Locate the cell with the specified text and output its (X, Y) center coordinate. 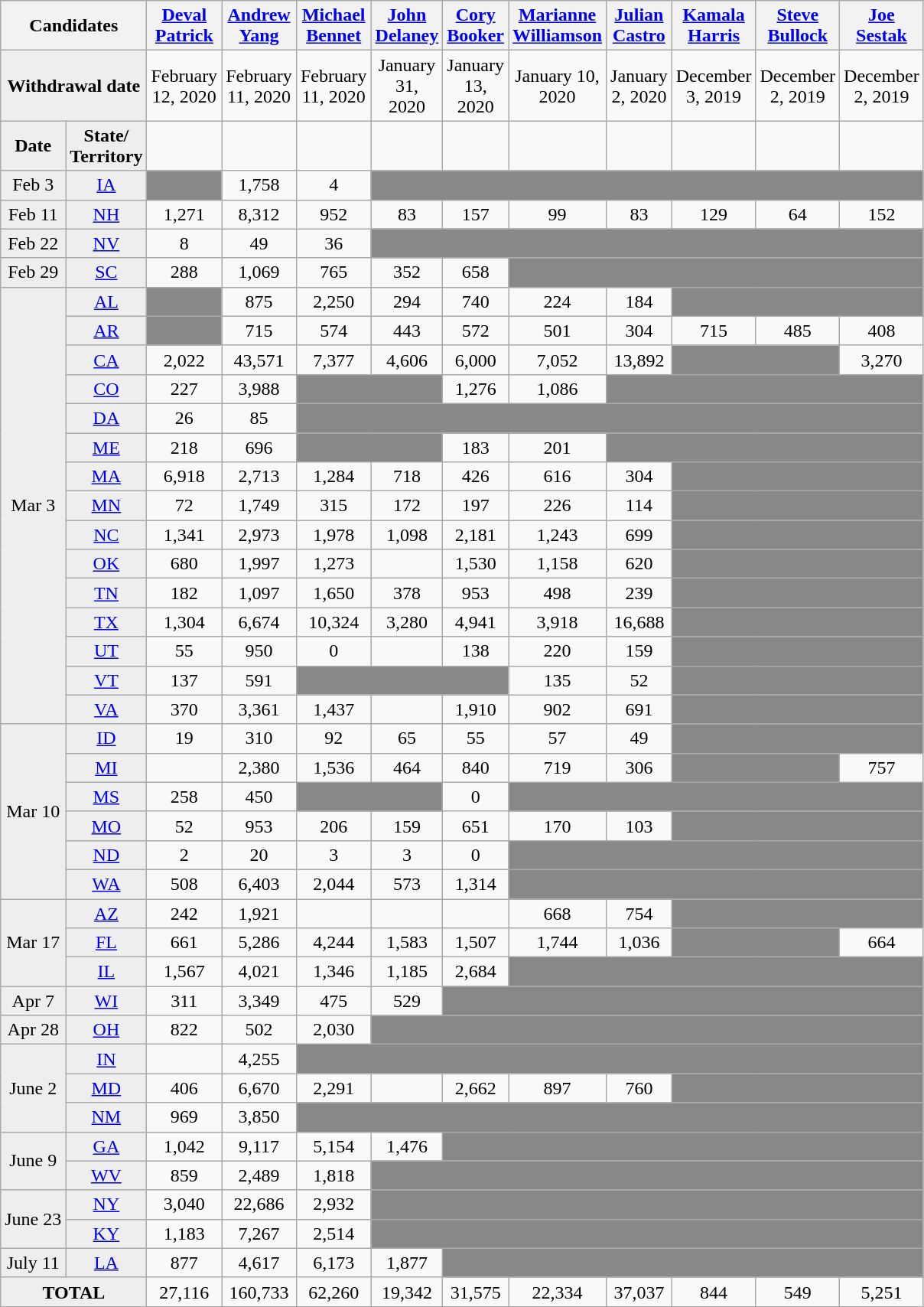
311 (184, 1001)
661 (184, 943)
2,684 (476, 972)
103 (639, 826)
952 (333, 214)
6,403 (259, 884)
NC (106, 535)
352 (407, 272)
4,941 (476, 622)
MN (106, 506)
3,349 (259, 1001)
1,921 (259, 913)
315 (333, 506)
64 (798, 214)
227 (184, 389)
1,536 (333, 768)
OK (106, 564)
620 (639, 564)
MO (106, 826)
3,280 (407, 622)
152 (882, 214)
19,342 (407, 1292)
1,758 (259, 185)
22,334 (558, 1292)
WI (106, 1001)
VT (106, 680)
1,744 (558, 943)
AndrewYang (259, 26)
10,324 (333, 622)
1,097 (259, 593)
19 (184, 738)
2,973 (259, 535)
1,341 (184, 535)
AR (106, 331)
1,284 (333, 477)
464 (407, 768)
6,670 (259, 1088)
ME (106, 448)
January 2, 2020 (639, 86)
ND (106, 855)
26 (184, 418)
62,260 (333, 1292)
DevalPatrick (184, 26)
June 23 (34, 1219)
138 (476, 651)
MI (106, 768)
8 (184, 243)
WA (106, 884)
OH (106, 1030)
2 (184, 855)
757 (882, 768)
294 (407, 301)
1,567 (184, 972)
2,514 (333, 1234)
699 (639, 535)
840 (476, 768)
NH (106, 214)
June 9 (34, 1161)
2,291 (333, 1088)
2,181 (476, 535)
1,098 (407, 535)
NV (106, 243)
72 (184, 506)
27,116 (184, 1292)
408 (882, 331)
JoeSestak (882, 26)
844 (714, 1292)
TOTAL (73, 1292)
1,650 (333, 593)
SC (106, 272)
288 (184, 272)
591 (259, 680)
6,000 (476, 360)
MS (106, 797)
137 (184, 680)
20 (259, 855)
CO (106, 389)
Apr 7 (34, 1001)
218 (184, 448)
239 (639, 593)
ID (106, 738)
Feb 29 (34, 272)
1,276 (476, 389)
State/Territory (106, 145)
1,304 (184, 622)
13,892 (639, 360)
January 13, 2020 (476, 86)
1,069 (259, 272)
485 (798, 331)
MD (106, 1088)
529 (407, 1001)
DA (106, 418)
2,662 (476, 1088)
370 (184, 709)
22,686 (259, 1204)
KamalaHarris (714, 26)
719 (558, 768)
57 (558, 738)
157 (476, 214)
875 (259, 301)
508 (184, 884)
AZ (106, 913)
691 (639, 709)
3,918 (558, 622)
129 (714, 214)
754 (639, 913)
2,489 (259, 1175)
443 (407, 331)
Feb 22 (34, 243)
3,988 (259, 389)
3,850 (259, 1117)
1,346 (333, 972)
668 (558, 913)
135 (558, 680)
450 (259, 797)
31,575 (476, 1292)
1,877 (407, 1263)
NY (106, 1204)
5,251 (882, 1292)
306 (639, 768)
680 (184, 564)
1,437 (333, 709)
1,530 (476, 564)
CA (106, 360)
258 (184, 797)
206 (333, 826)
1,042 (184, 1146)
1,910 (476, 709)
1,583 (407, 943)
718 (407, 477)
1,183 (184, 1234)
6,674 (259, 622)
7,267 (259, 1234)
574 (333, 331)
475 (333, 1001)
1,158 (558, 564)
1,476 (407, 1146)
IN (106, 1059)
Withdrawal date (73, 86)
4,244 (333, 943)
July 11 (34, 1263)
FL (106, 943)
1,507 (476, 943)
4,255 (259, 1059)
IA (106, 185)
172 (407, 506)
MarianneWilliamson (558, 26)
170 (558, 826)
877 (184, 1263)
1,185 (407, 972)
950 (259, 651)
5,286 (259, 943)
1,086 (558, 389)
99 (558, 214)
3,361 (259, 709)
740 (476, 301)
426 (476, 477)
859 (184, 1175)
9,117 (259, 1146)
37,037 (639, 1292)
2,044 (333, 884)
8,312 (259, 214)
3,270 (882, 360)
VA (106, 709)
1,036 (639, 943)
2,380 (259, 768)
Feb 11 (34, 214)
226 (558, 506)
760 (639, 1088)
Apr 28 (34, 1030)
January 10, 2020 (558, 86)
16,688 (639, 622)
January 31, 2020 (407, 86)
696 (259, 448)
378 (407, 593)
TN (106, 593)
183 (476, 448)
902 (558, 709)
NM (106, 1117)
36 (333, 243)
197 (476, 506)
1,997 (259, 564)
AL (106, 301)
501 (558, 331)
1,273 (333, 564)
822 (184, 1030)
UT (106, 651)
JulianCastro (639, 26)
242 (184, 913)
Feb 3 (34, 185)
4 (333, 185)
7,052 (558, 360)
114 (639, 506)
92 (333, 738)
85 (259, 418)
616 (558, 477)
2,022 (184, 360)
498 (558, 593)
2,932 (333, 1204)
549 (798, 1292)
651 (476, 826)
4,617 (259, 1263)
4,606 (407, 360)
June 2 (34, 1088)
160,733 (259, 1292)
184 (639, 301)
3,040 (184, 1204)
1,818 (333, 1175)
December 3, 2019 (714, 86)
IL (106, 972)
6,173 (333, 1263)
1,314 (476, 884)
February 12, 2020 (184, 86)
KY (106, 1234)
765 (333, 272)
201 (558, 448)
MichaelBennet (333, 26)
1,749 (259, 506)
897 (558, 1088)
1,978 (333, 535)
SteveBullock (798, 26)
182 (184, 593)
969 (184, 1117)
43,571 (259, 360)
5,154 (333, 1146)
6,918 (184, 477)
4,021 (259, 972)
TX (106, 622)
572 (476, 331)
1,243 (558, 535)
658 (476, 272)
Candidates (73, 26)
1,271 (184, 214)
Date (34, 145)
2,713 (259, 477)
310 (259, 738)
2,030 (333, 1030)
406 (184, 1088)
2,250 (333, 301)
GA (106, 1146)
CoryBooker (476, 26)
65 (407, 738)
224 (558, 301)
220 (558, 651)
Mar 17 (34, 942)
WV (106, 1175)
573 (407, 884)
LA (106, 1263)
Mar 3 (34, 505)
Mar 10 (34, 811)
502 (259, 1030)
7,377 (333, 360)
MA (106, 477)
JohnDelaney (407, 26)
664 (882, 943)
